Provide the [X, Y] coordinate of the cell's center where the given text is located.  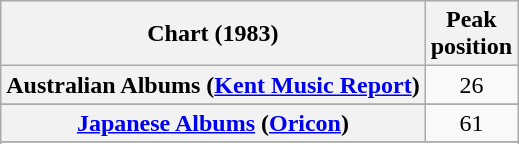
Japanese Albums (Oricon) [213, 123]
61 [471, 123]
Australian Albums (Kent Music Report) [213, 85]
Peak position [471, 34]
Chart (1983) [213, 34]
26 [471, 85]
